Find where the given text appears and provide that cell's center as (x, y) coordinate. 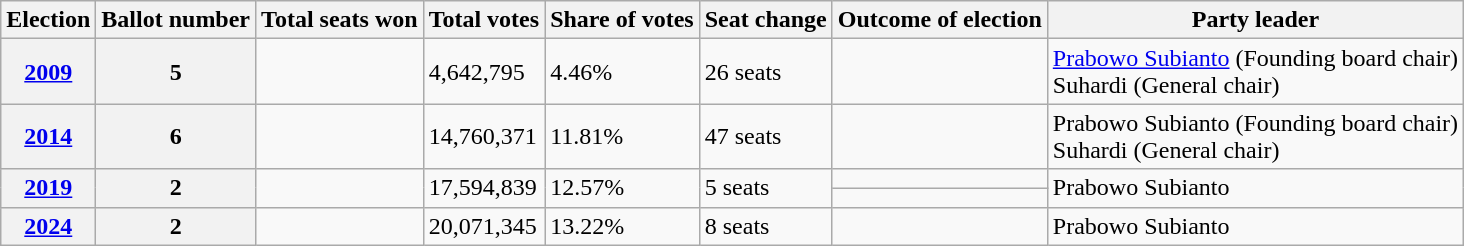
12.57% (622, 188)
2014 (48, 136)
2019 (48, 188)
Total votes (484, 20)
4.46% (622, 72)
11.81% (622, 136)
Seat change (766, 20)
2024 (48, 226)
20,071,345 (484, 226)
Ballot number (176, 20)
Party leader (1255, 20)
Outcome of election (940, 20)
17,594,839 (484, 188)
8 seats (766, 226)
Election (48, 20)
47 seats (766, 136)
6 (176, 136)
14,760,371 (484, 136)
5 seats (766, 188)
5 (176, 72)
2009 (48, 72)
4,642,795 (484, 72)
13.22% (622, 226)
Total seats won (340, 20)
26 seats (766, 72)
Share of votes (622, 20)
